Output the [x, y] coordinate of the center of the cell containing the given text.  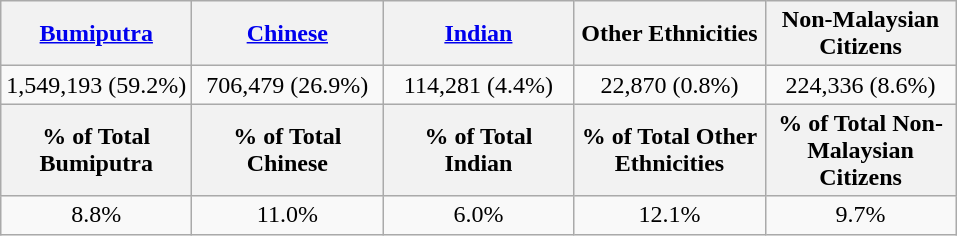
114,281 (4.4%) [478, 85]
Non-Malaysian Citizens [860, 34]
% of Total Non-Malaysian Citizens [860, 150]
% of Total Indian [478, 150]
% of Total Bumiputra [96, 150]
Other Ethnicities [670, 34]
8.8% [96, 215]
Bumiputra [96, 34]
12.1% [670, 215]
6.0% [478, 215]
Chinese [288, 34]
22,870 (0.8%) [670, 85]
706,479 (26.9%) [288, 85]
224,336 (8.6%) [860, 85]
Indian [478, 34]
% of Total Other Ethnicities [670, 150]
9.7% [860, 215]
11.0% [288, 215]
1,549,193 (59.2%) [96, 85]
% of Total Chinese [288, 150]
